Return the (X, Y) coordinate for the center point of the cell that contains the specified text.  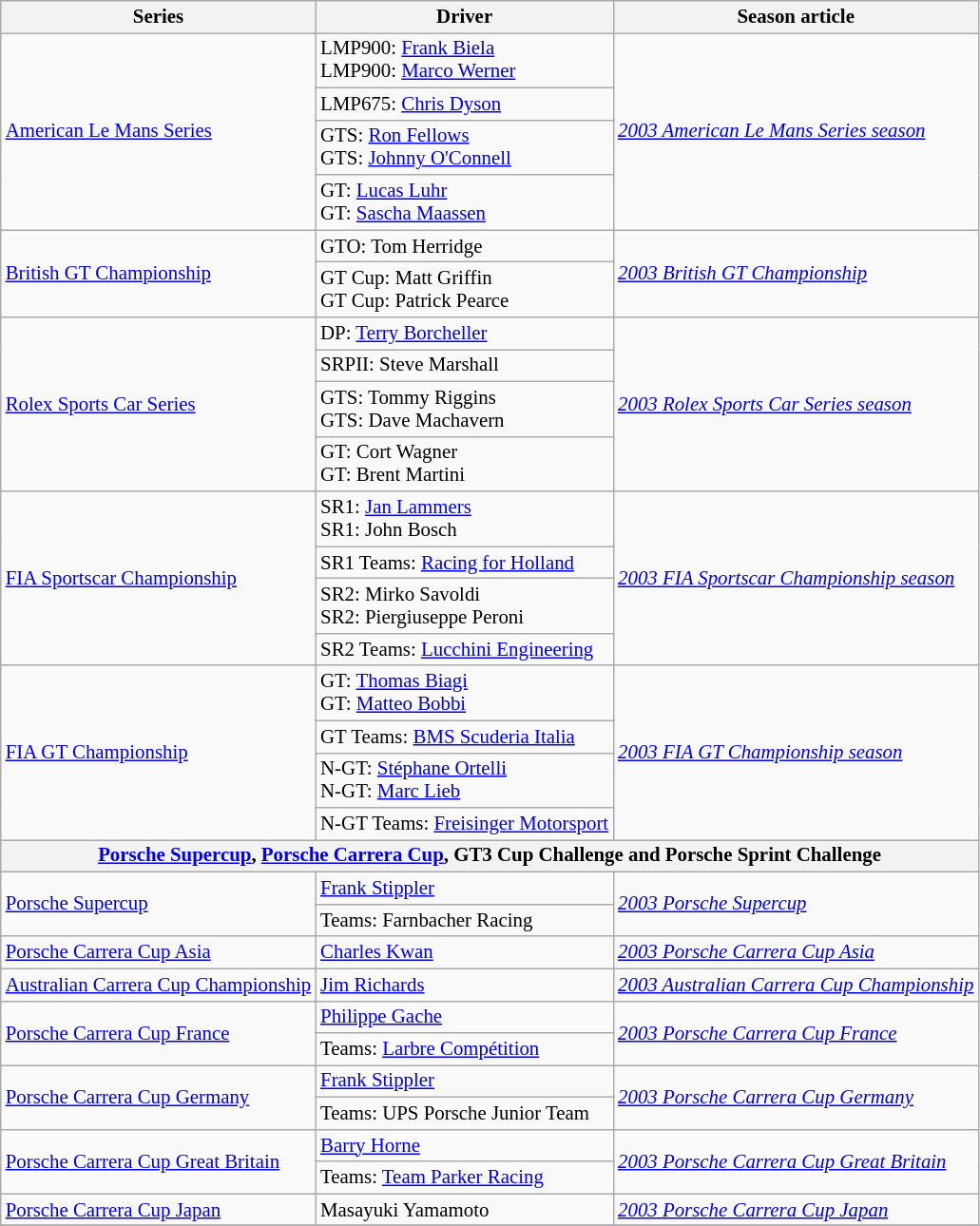
2003 FIA Sportscar Championship season (796, 578)
SR2: Mirko SavoldiSR2: Piergiuseppe Peroni (464, 606)
American Le Mans Series (158, 131)
GT Cup: Matt GriffinGT Cup: Patrick Pearce (464, 290)
Teams: Larbre Compétition (464, 1049)
Season article (796, 17)
Porsche Carrera Cup Great Britain (158, 1161)
SRPII: Steve Marshall (464, 365)
LMP900: Frank BielaLMP900: Marco Werner (464, 60)
2003 Rolex Sports Car Series season (796, 405)
British GT Championship (158, 274)
Rolex Sports Car Series (158, 405)
2003 Porsche Carrera Cup Asia (796, 952)
GT Teams: BMS Scuderia Italia (464, 737)
Philippe Gache (464, 1017)
GT: Thomas BiagiGT: Matteo Bobbi (464, 693)
Barry Horne (464, 1145)
2003 Porsche Supercup (796, 905)
Porsche Carrera Cup Germany (158, 1098)
GTS: Ron FellowsGTS: Johnny O'Connell (464, 147)
Charles Kwan (464, 952)
2003 Porsche Carrera Cup Germany (796, 1098)
FIA GT Championship (158, 753)
Porsche Carrera Cup France (158, 1033)
FIA Sportscar Championship (158, 578)
2003 Australian Carrera Cup Championship (796, 985)
Porsche Carrera Cup Japan (158, 1210)
Porsche Carrera Cup Asia (158, 952)
2003 Porsche Carrera Cup France (796, 1033)
Australian Carrera Cup Championship (158, 985)
GT: Lucas LuhrGT: Sascha Maassen (464, 202)
Driver (464, 17)
2003 American Le Mans Series season (796, 131)
SR1: Jan LammersSR1: John Bosch (464, 519)
N-GT Teams: Freisinger Motorsport (464, 824)
N-GT: Stéphane OrtelliN-GT: Marc Lieb (464, 780)
2003 Porsche Carrera Cup Japan (796, 1210)
SR2 Teams: Lucchini Engineering (464, 649)
2003 British GT Championship (796, 274)
DP: Terry Borcheller (464, 334)
Series (158, 17)
LMP675: Chris Dyson (464, 104)
Teams: Farnbacher Racing (464, 920)
Teams: Team Parker Racing (464, 1178)
Porsche Supercup, Porsche Carrera Cup, GT3 Cup Challenge and Porsche Sprint Challenge (490, 856)
2003 FIA GT Championship season (796, 753)
Porsche Supercup (158, 905)
Jim Richards (464, 985)
GTS: Tommy RigginsGTS: Dave Machavern (464, 409)
SR1 Teams: Racing for Holland (464, 563)
Teams: UPS Porsche Junior Team (464, 1113)
2003 Porsche Carrera Cup Great Britain (796, 1161)
Masayuki Yamamoto (464, 1210)
GTO: Tom Herridge (464, 246)
GT: Cort WagnerGT: Brent Martini (464, 464)
